For the text-containing cell, return its midpoint in [X, Y] coordinate format. 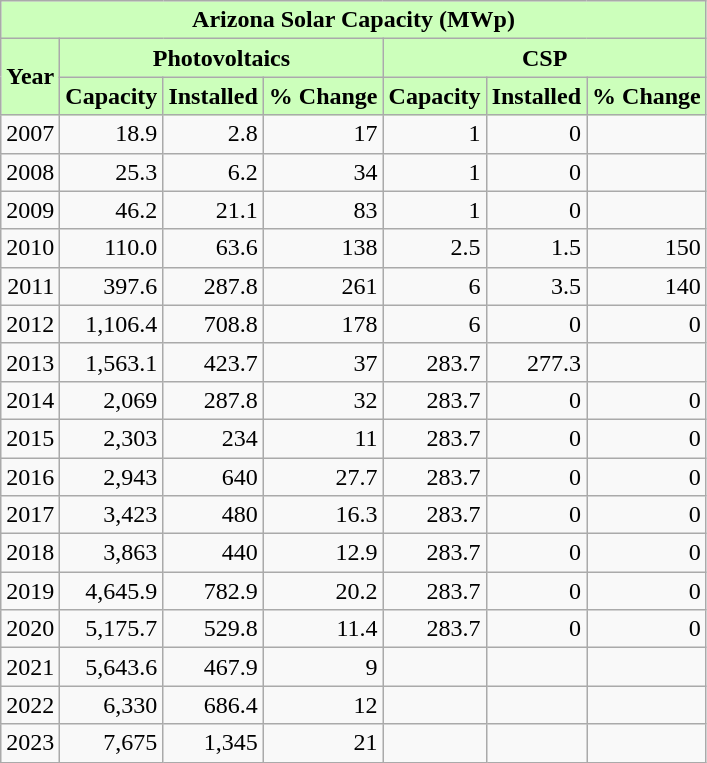
27.7 [323, 477]
37 [323, 362]
1.5 [536, 248]
18.9 [112, 134]
63.6 [213, 248]
83 [323, 210]
12.9 [323, 553]
2007 [30, 134]
3,423 [112, 515]
2017 [30, 515]
5,643.6 [112, 667]
7,675 [112, 743]
21 [323, 743]
6,330 [112, 705]
25.3 [112, 172]
2019 [30, 591]
138 [323, 248]
2015 [30, 438]
2,943 [112, 477]
2023 [30, 743]
21.1 [213, 210]
32 [323, 400]
3.5 [536, 286]
440 [213, 553]
110.0 [112, 248]
2,303 [112, 438]
277.3 [536, 362]
640 [213, 477]
Photovoltaics [222, 58]
234 [213, 438]
6.2 [213, 172]
529.8 [213, 629]
397.6 [112, 286]
2016 [30, 477]
46.2 [112, 210]
140 [647, 286]
2020 [30, 629]
2012 [30, 324]
2008 [30, 172]
12 [323, 705]
1,106.4 [112, 324]
150 [647, 248]
2009 [30, 210]
261 [323, 286]
2022 [30, 705]
5,175.7 [112, 629]
Arizona Solar Capacity (MWp) [354, 20]
2011 [30, 286]
17 [323, 134]
423.7 [213, 362]
2.8 [213, 134]
11 [323, 438]
686.4 [213, 705]
2013 [30, 362]
480 [213, 515]
34 [323, 172]
782.9 [213, 591]
1,345 [213, 743]
2010 [30, 248]
1,563.1 [112, 362]
4,645.9 [112, 591]
20.2 [323, 591]
Year [30, 77]
467.9 [213, 667]
16.3 [323, 515]
2018 [30, 553]
CSP [544, 58]
2.5 [434, 248]
9 [323, 667]
2021 [30, 667]
3,863 [112, 553]
708.8 [213, 324]
11.4 [323, 629]
2,069 [112, 400]
178 [323, 324]
2014 [30, 400]
